Find where the given text appears and provide that cell's center as [X, Y] coordinate. 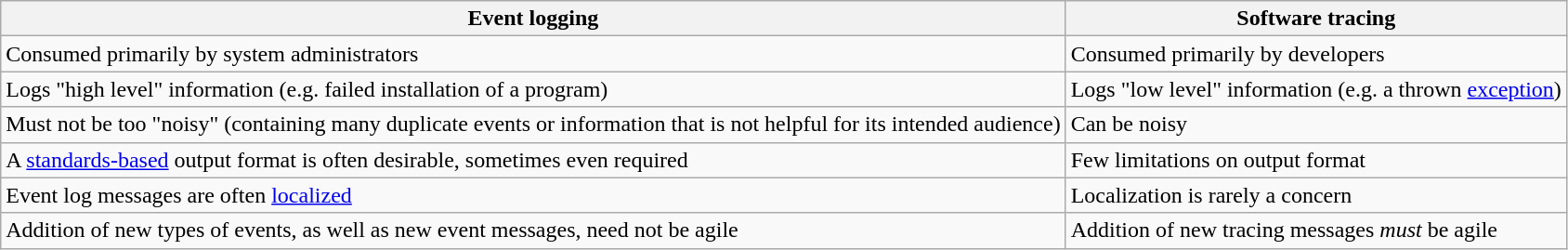
Addition of new types of events, as well as new event messages, need not be agile [533, 230]
Logs "low level" information (e.g. a thrown exception) [1315, 89]
Localization is rarely a concern [1315, 195]
Can be noisy [1315, 125]
A standards-based output format is often desirable, sometimes even required [533, 160]
Must not be too "noisy" (containing many duplicate events or information that is not helpful for its intended audience) [533, 125]
Few limitations on output format [1315, 160]
Event logging [533, 19]
Addition of new tracing messages must be agile [1315, 230]
Consumed primarily by system administrators [533, 54]
Event log messages are often localized [533, 195]
Consumed primarily by developers [1315, 54]
Software tracing [1315, 19]
Logs "high level" information (e.g. failed installation of a program) [533, 89]
